Extract the [x, y] coordinate from the center of the cell holding the provided text.  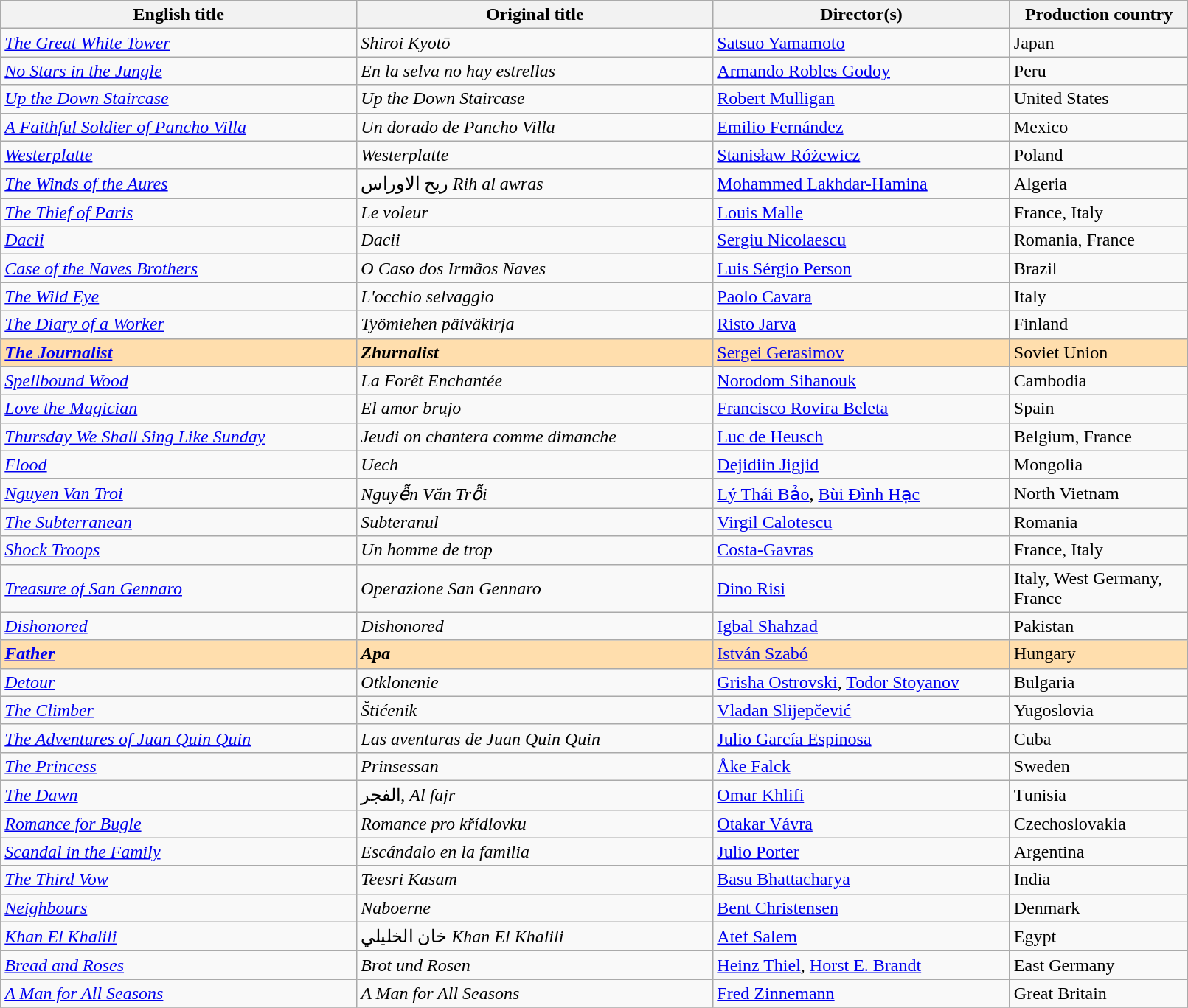
Peru [1099, 71]
Romance for Bugle [178, 824]
Otakar Vávra [861, 824]
Omar Khlifi [861, 795]
Great Britain [1099, 993]
The Diary of a Worker [178, 324]
Satsuo Yamamoto [861, 43]
Thursday We Shall Sing Like Sunday [178, 437]
Hungary [1099, 654]
United States [1099, 99]
Czechoslovakia [1099, 824]
The Princess [178, 766]
Denmark [1099, 908]
Escándalo en la familia [535, 852]
Director(s) [861, 15]
Sweden [1099, 766]
No Stars in the Jungle [178, 71]
Naboerne [535, 908]
The Journalist [178, 352]
Argentina [1099, 852]
Emilio Fernández [861, 127]
Työmiehen päiväkirja [535, 324]
Detour [178, 682]
Neighbours [178, 908]
Norodom Sihanouk [861, 380]
Scandal in the Family [178, 852]
Operazione San Gennaro [535, 588]
Shiroi Kyotō [535, 43]
India [1099, 880]
Original title [535, 15]
Yugoslovia [1099, 710]
Aра [535, 654]
The Dawn [178, 795]
Paolo Cavara [861, 296]
Armando Robles Godoy [861, 71]
Sergei Gerasimov [861, 352]
Julio García Espinosa [861, 738]
Julio Porter [861, 852]
Louis Malle [861, 212]
Romania, France [1099, 240]
Bread and Roses [178, 965]
Grisha Ostrovski, Todor Stoyanov [861, 682]
Tunisia [1099, 795]
Mexico [1099, 127]
The Subterranean [178, 522]
Soviet Union [1099, 352]
Luc de Heusch [861, 437]
Åke Falck [861, 766]
Fred Zinnemann [861, 993]
Nguyễn Văn Trỗi [535, 493]
ريح الاوراس Rih al awras [535, 184]
Finland [1099, 324]
A Faithful Soldier of Pancho Villa [178, 127]
Jeudi on chantera comme dimanche [535, 437]
En la selva no hay estrellas [535, 71]
Lý Thái Bảo, Bùi Đình Hạc [861, 493]
Atef Salem [861, 936]
Spellbound Wood [178, 380]
Japan [1099, 43]
Romania [1099, 522]
The Winds of the Aures [178, 184]
The Thief of Paris [178, 212]
Father [178, 654]
Brot und Rosen [535, 965]
Pakistan [1099, 626]
East Germany [1099, 965]
Belgium, France [1099, 437]
Igbal Shahzad [861, 626]
Un dorado de Pancho Villa [535, 127]
Prinsessan [535, 766]
Las aventuras de Juan Quin Quin [535, 738]
Italy [1099, 296]
Sergiu Nicolaescu [861, 240]
Costa-Gavras [861, 550]
خان الخليلي Khan El Khalili [535, 936]
Mohammed Lakhdar-Hamina [861, 184]
Subteranul [535, 522]
Brazil [1099, 268]
Stanisław Różewicz [861, 155]
Le voleur [535, 212]
L'occhio selvaggio [535, 296]
Poland [1099, 155]
Romance pro křídlovku [535, 824]
Robert Mulligan [861, 99]
Bent Christensen [861, 908]
Case of the Naves Brothers [178, 268]
Flood [178, 465]
Basu Bhattacharya [861, 880]
The Wild Eye [178, 296]
Štićenik [535, 710]
North Vietnam [1099, 493]
Algeria [1099, 184]
Teesri Kasam [535, 880]
Italy, West Germany, France [1099, 588]
English title [178, 15]
Production country [1099, 15]
Heinz Thiel, Horst E. Brandt [861, 965]
Luis Sérgio Person [861, 268]
Shock Troops [178, 550]
Virgil Calotescu [861, 522]
István Szabó [861, 654]
Dino Risi [861, 588]
Mongolia [1099, 465]
Dejidiin Jigjid [861, 465]
Egypt [1099, 936]
Cambodia [1099, 380]
Love the Magician [178, 409]
Khan El Khalili [178, 936]
Cuba [1099, 738]
Uech [535, 465]
Zhurnalist [535, 352]
The Climber [178, 710]
الفجر, Al fajr [535, 795]
O Caso dos Irmãos Naves [535, 268]
La Forêt Enchantée [535, 380]
Bulgaria [1099, 682]
The Great White Tower [178, 43]
Nguyen Van Troi [178, 493]
Otklonenie [535, 682]
Un homme de trop [535, 550]
Treasure of San Gennaro [178, 588]
Vladan Slijepčević [861, 710]
El amor brujo [535, 409]
Risto Jarva [861, 324]
Francisco Rovira Beleta [861, 409]
The Adventures of Juan Quin Quin [178, 738]
The Third Vow [178, 880]
Spain [1099, 409]
